Identify which cell holds the provided text, then report its (x, y) central coordinate. 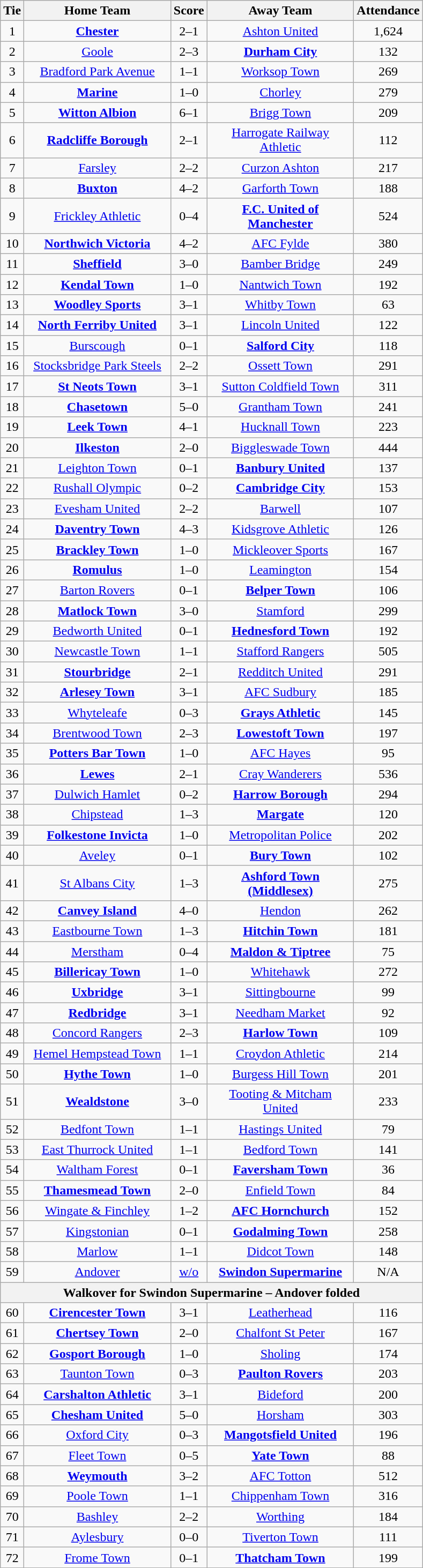
66 (12, 1435)
Wealdstone (98, 1102)
64 (12, 1394)
111 (388, 1537)
249 (388, 264)
Whitby Town (280, 305)
5 (12, 113)
Potters Bar Town (98, 753)
Bideford (280, 1394)
95 (388, 753)
Garforth Town (280, 188)
Frickley Athletic (98, 215)
Didcot Town (280, 1251)
41 (12, 883)
49 (12, 1054)
Paulton Rovers (280, 1374)
27 (12, 590)
217 (388, 168)
137 (388, 468)
58 (12, 1251)
40 (12, 855)
Arlesey Town (98, 692)
1 (12, 31)
196 (388, 1435)
Bedfont Town (98, 1129)
Hitchin Town (280, 931)
Concord Rangers (98, 1033)
Cirencester Town (98, 1313)
153 (388, 488)
Witton Albion (98, 113)
84 (388, 1190)
Croydon Athletic (280, 1054)
Burgess Hill Town (280, 1074)
Canvey Island (98, 910)
22 (12, 488)
Lewes (98, 774)
Worksop Town (280, 72)
Lowestoft Town (280, 733)
Home Team (98, 11)
152 (388, 1211)
1,624 (388, 31)
Salford City (280, 346)
21 (12, 468)
62 (12, 1354)
Swindon Supermarine (280, 1272)
25 (12, 549)
Redditch United (280, 672)
181 (388, 931)
61 (12, 1333)
4–3 (189, 529)
512 (388, 1476)
Bamber Bridge (280, 264)
w/o (189, 1272)
Margate (280, 815)
Whyteleafe (98, 713)
8 (12, 188)
45 (12, 972)
52 (12, 1129)
Wingate & Finchley (98, 1211)
16 (12, 366)
223 (388, 427)
Northwich Victoria (98, 243)
20 (12, 447)
Biggleswade Town (280, 447)
12 (12, 285)
3–2 (189, 1476)
Burscough (98, 346)
57 (12, 1231)
524 (388, 215)
Godalming Town (280, 1231)
109 (388, 1033)
Rushall Olympic (98, 488)
Woodley Sports (98, 305)
39 (12, 835)
Marine (98, 92)
Tie (12, 11)
32 (12, 692)
Yate Town (280, 1455)
East Thurrock United (98, 1149)
Hythe Town (98, 1074)
316 (388, 1496)
Mangotsfield United (280, 1435)
26 (12, 570)
Frome Town (98, 1557)
Aveley (98, 855)
10 (12, 243)
Taunton Town (98, 1374)
Sholing (280, 1354)
Bashley (98, 1517)
Folkestone Invicta (98, 835)
Bradford Park Avenue (98, 72)
59 (12, 1272)
279 (388, 92)
70 (12, 1517)
Durham City (280, 51)
Carshalton Athletic (98, 1394)
71 (12, 1537)
AFC Totton (280, 1476)
55 (12, 1190)
Newcastle Town (98, 652)
65 (12, 1415)
102 (388, 855)
35 (12, 753)
Matlock Town (98, 610)
6 (12, 140)
126 (388, 529)
Merstham (98, 951)
56 (12, 1211)
Faversham Town (280, 1170)
Grays Athletic (280, 713)
Gosport Borough (98, 1354)
122 (388, 325)
214 (388, 1054)
Bury Town (280, 855)
50 (12, 1074)
Andover (98, 1272)
Hucknall Town (280, 427)
Horsham (280, 1415)
Cray Wanderers (280, 774)
St Albans City (98, 883)
174 (388, 1354)
46 (12, 992)
42 (12, 910)
Walkover for Swindon Supermarine – Andover folded (211, 1292)
148 (388, 1251)
303 (388, 1415)
Eastbourne Town (98, 931)
272 (388, 972)
4–0 (189, 910)
54 (12, 1170)
Kendal Town (98, 285)
Needham Market (280, 1013)
Chippenham Town (280, 1496)
294 (388, 794)
31 (12, 672)
536 (388, 774)
AFC Fylde (280, 243)
72 (12, 1557)
Harlow Town (280, 1033)
275 (388, 883)
Ashton United (280, 31)
30 (12, 652)
38 (12, 815)
AFC Hayes (280, 753)
116 (388, 1313)
60 (12, 1313)
141 (388, 1149)
Chorley (280, 92)
19 (12, 427)
Worthing (280, 1517)
Ilkeston (98, 447)
33 (12, 713)
Thatcham Town (280, 1557)
Nantwich Town (280, 285)
Kingstonian (98, 1231)
14 (12, 325)
9 (12, 215)
299 (388, 610)
505 (388, 652)
106 (388, 590)
233 (388, 1102)
Brigg Town (280, 113)
18 (12, 407)
262 (388, 910)
Oxford City (98, 1435)
Banbury United (280, 468)
112 (388, 140)
444 (388, 447)
Enfield Town (280, 1190)
200 (388, 1394)
37 (12, 794)
Chesham United (98, 1415)
Tooting & Mitcham United (280, 1102)
Leatherhead (280, 1313)
Score (189, 11)
Thamesmead Town (98, 1190)
Brentwood Town (98, 733)
48 (12, 1033)
Sutton Coldfield Town (280, 386)
Harrow Borough (280, 794)
Radcliffe Borough (98, 140)
Grantham Town (280, 407)
Aylesbury (98, 1537)
North Ferriby United (98, 325)
1–2 (189, 1211)
F.C. United of Manchester (280, 215)
120 (388, 815)
Billericay Town (98, 972)
Chipstead (98, 815)
Romulus (98, 570)
Away Team (280, 11)
43 (12, 931)
Redbridge (98, 1013)
92 (388, 1013)
Evesham United (98, 509)
203 (388, 1374)
2 (12, 51)
15 (12, 346)
88 (388, 1455)
Sheffield (98, 264)
Weymouth (98, 1476)
Fleet Town (98, 1455)
Leek Town (98, 427)
Uxbridge (98, 992)
Buxton (98, 188)
197 (388, 733)
13 (12, 305)
145 (388, 713)
Leamington (280, 570)
Belper Town (280, 590)
Curzon Ashton (280, 168)
199 (388, 1557)
Maldon & Tiptree (280, 951)
7 (12, 168)
24 (12, 529)
241 (388, 407)
Goole (98, 51)
Stocksbridge Park Steels (98, 366)
53 (12, 1149)
4 (12, 92)
258 (388, 1231)
11 (12, 264)
184 (388, 1517)
154 (388, 570)
118 (388, 346)
Hemel Hempstead Town (98, 1054)
Attendance (388, 11)
4–1 (189, 427)
185 (388, 692)
Farsley (98, 168)
Dulwich Hamlet (98, 794)
29 (12, 631)
Cambridge City (280, 488)
AFC Hornchurch (280, 1211)
Daventry Town (98, 529)
34 (12, 733)
311 (388, 386)
Barton Rovers (98, 590)
99 (388, 992)
Bedworth United (98, 631)
Leighton Town (98, 468)
Sittingbourne (280, 992)
201 (388, 1074)
Hendon (280, 910)
202 (388, 835)
69 (12, 1496)
188 (388, 188)
Waltham Forest (98, 1170)
Mickleover Sports (280, 549)
3 (12, 72)
Stafford Rangers (280, 652)
6–1 (189, 113)
Hednesford Town (280, 631)
75 (388, 951)
269 (388, 72)
Marlow (98, 1251)
Chertsey Town (98, 1333)
0–5 (189, 1455)
Kidsgrove Athletic (280, 529)
47 (12, 1013)
Barwell (280, 509)
Lincoln United (280, 325)
Tiverton Town (280, 1537)
N/A (388, 1272)
23 (12, 509)
Whitehawk (280, 972)
132 (388, 51)
Chasetown (98, 407)
79 (388, 1129)
Chester (98, 31)
67 (12, 1455)
Stamford (280, 610)
380 (388, 243)
68 (12, 1476)
Bedford Town (280, 1149)
Ashford Town (Middlesex) (280, 883)
0–0 (189, 1537)
28 (12, 610)
Poole Town (98, 1496)
Metropolitan Police (280, 835)
209 (388, 113)
Brackley Town (98, 549)
St Neots Town (98, 386)
Hastings United (280, 1129)
51 (12, 1102)
Harrogate Railway Athletic (280, 140)
107 (388, 509)
Stourbridge (98, 672)
AFC Sudbury (280, 692)
44 (12, 951)
Chalfont St Peter (280, 1333)
Ossett Town (280, 366)
17 (12, 386)
